Provide the [x, y] coordinate of the cell's center where the given text is located.  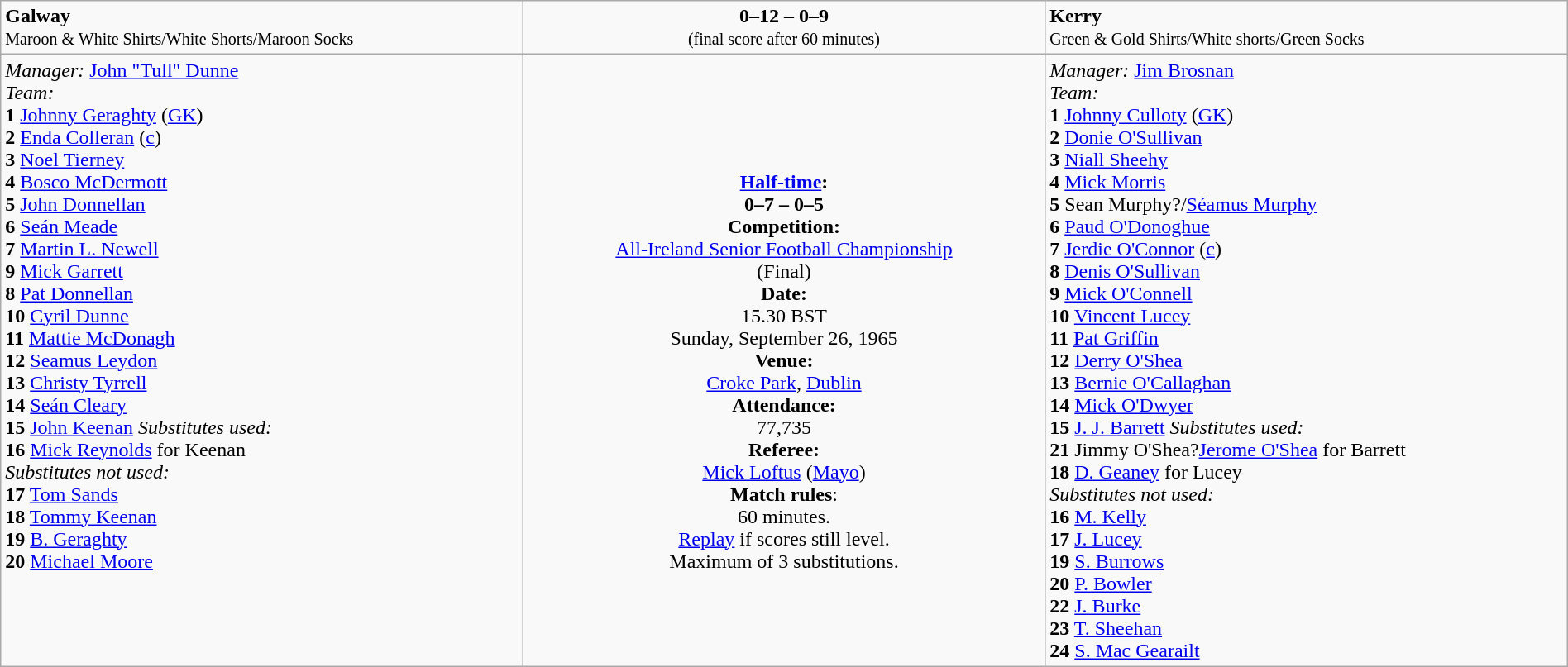
0–12 – 0–9(final score after 60 minutes) [784, 28]
KerryGreen & Gold Shirts/White shorts/Green Socks [1307, 28]
GalwayMaroon & White Shirts/White Shorts/Maroon Socks [262, 28]
